Identify which cell holds the provided text, then report its [x, y] central coordinate. 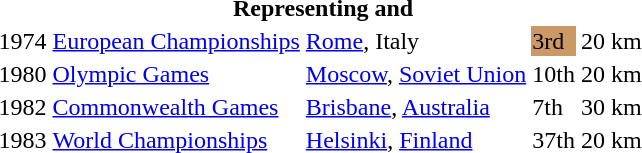
European Championships [176, 41]
3rd [554, 41]
Rome, Italy [416, 41]
Commonwealth Games [176, 107]
10th [554, 74]
Brisbane, Australia [416, 107]
Moscow, Soviet Union [416, 74]
Olympic Games [176, 74]
7th [554, 107]
